Find where the given text appears and provide that cell's center as [x, y] coordinate. 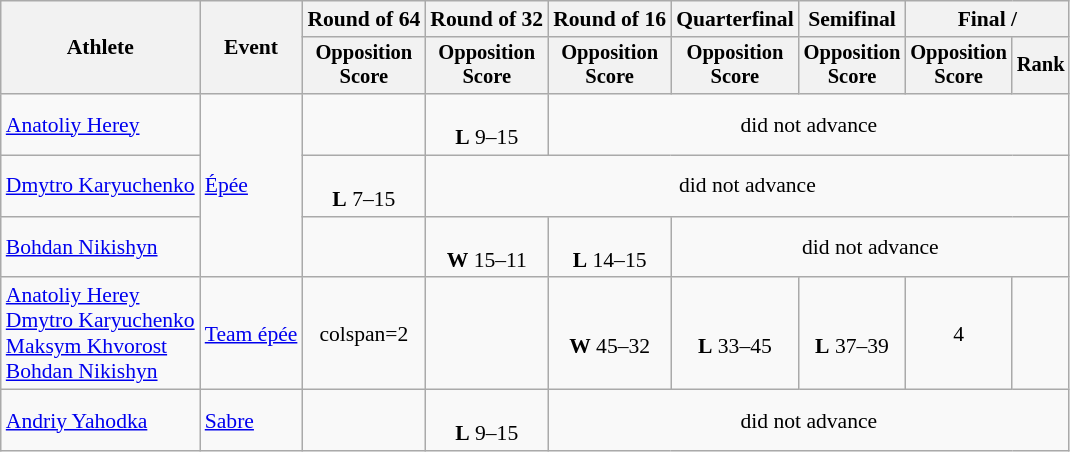
Final / [987, 19]
L 14–15 [610, 248]
Quarterfinal [735, 19]
Anatoliy Herey [100, 124]
L 37–39 [852, 334]
Athlete [100, 48]
L 7–15 [364, 186]
L 33–45 [735, 334]
Round of 64 [364, 19]
Dmytro Karyuchenko [100, 186]
W 15–11 [486, 248]
Event [252, 48]
4 [958, 334]
W 45–32 [610, 334]
Round of 32 [486, 19]
Semifinal [852, 19]
colspan=2 [364, 334]
Épée [252, 186]
Bohdan Nikishyn [100, 248]
Round of 16 [610, 19]
Sabre [252, 420]
Rank [1041, 66]
Andriy Yahodka [100, 420]
Team épée [252, 334]
Anatoliy HereyDmytro KaryuchenkoMaksym KhvorostBohdan Nikishyn [100, 334]
